From the cell containing the given text, extract its center point as (x, y) coordinate. 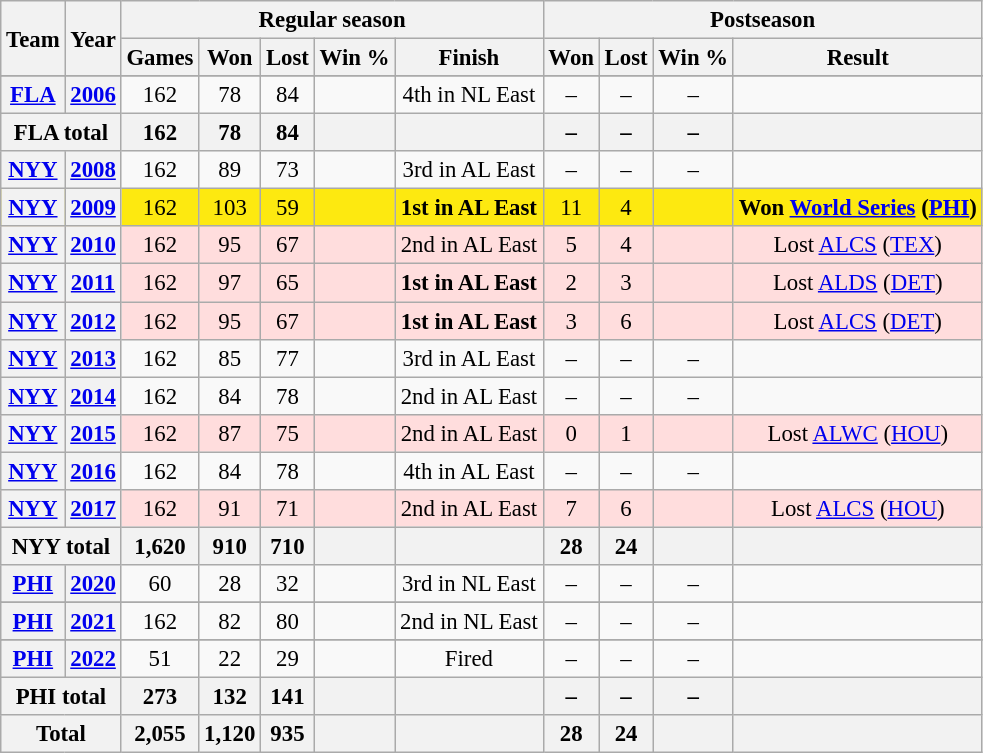
Result (858, 58)
11 (571, 208)
2010 (93, 245)
2015 (93, 433)
2 (571, 283)
0 (571, 433)
Fired (469, 659)
85 (230, 358)
910 (230, 546)
2014 (93, 396)
22 (230, 659)
Year (93, 38)
Lost ALDS (DET) (858, 283)
4th in NL East (469, 95)
Team (33, 38)
Won World Series (PHI) (858, 208)
51 (160, 659)
29 (288, 659)
91 (230, 509)
FLA total (61, 133)
87 (230, 433)
60 (160, 584)
2012 (93, 321)
2013 (93, 358)
2011 (93, 283)
32 (288, 584)
1 (626, 433)
Total (61, 734)
103 (230, 208)
Postseason (762, 20)
141 (288, 697)
2020 (93, 584)
2006 (93, 95)
Lost ALCS (HOU) (858, 509)
2008 (93, 170)
80 (288, 621)
1,620 (160, 546)
PHI total (61, 697)
97 (230, 283)
75 (288, 433)
65 (288, 283)
FLA (33, 95)
Lost ALCS (DET) (858, 321)
132 (230, 697)
1,120 (230, 734)
2017 (93, 509)
2021 (93, 621)
5 (571, 245)
710 (288, 546)
2,055 (160, 734)
935 (288, 734)
273 (160, 697)
Lost ALWC (HOU) (858, 433)
2nd in NL East (469, 621)
7 (571, 509)
2009 (93, 208)
Games (160, 58)
89 (230, 170)
73 (288, 170)
Finish (469, 58)
Regular season (332, 20)
2022 (93, 659)
77 (288, 358)
71 (288, 509)
4th in AL East (469, 471)
NYY total (61, 546)
3rd in NL East (469, 584)
82 (230, 621)
59 (288, 208)
2016 (93, 471)
Lost ALCS (TEX) (858, 245)
